Detect which cell encompasses the target text, then output its [x, y] center coordinate. 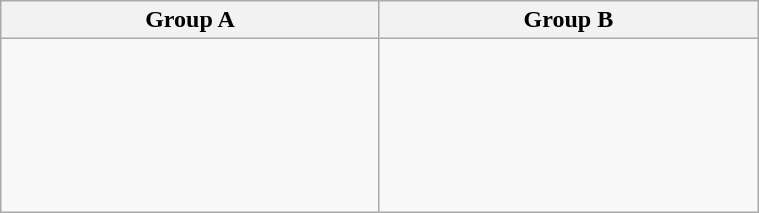
Group A [190, 20]
Group B [568, 20]
